For the text-containing cell, return its midpoint in [x, y] coordinate format. 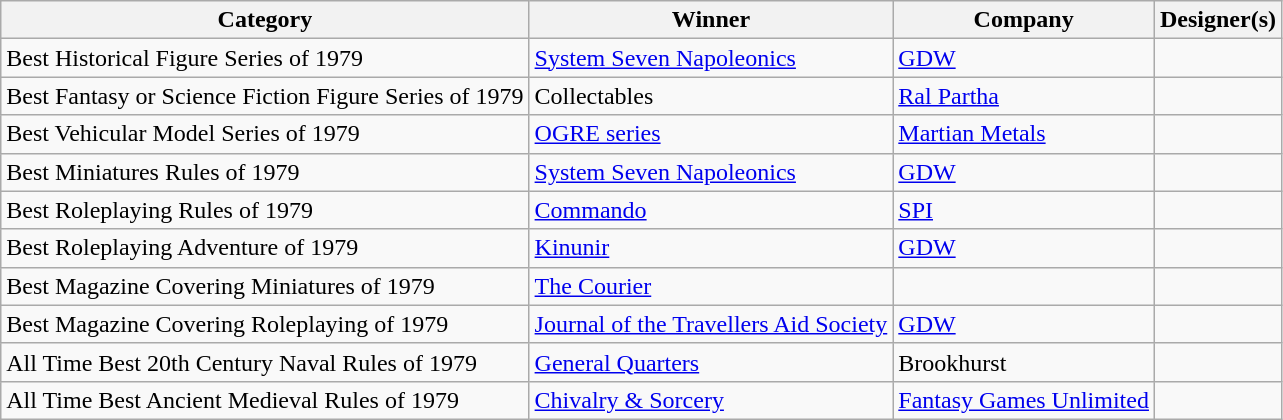
Best Magazine Covering Miniatures of 1979 [265, 286]
Category [265, 20]
Commando [711, 210]
Best Roleplaying Rules of 1979 [265, 210]
SPI [1024, 210]
Designer(s) [1218, 20]
Best Vehicular Model Series of 1979 [265, 134]
General Quarters [711, 362]
Journal of the Travellers Aid Society [711, 324]
Best Magazine Covering Roleplaying of 1979 [265, 324]
All Time Best 20th Century Naval Rules of 1979 [265, 362]
All Time Best Ancient Medieval Rules of 1979 [265, 400]
Company [1024, 20]
Winner [711, 20]
Best Fantasy or Science Fiction Figure Series of 1979 [265, 96]
Brookhurst [1024, 362]
Best Miniatures Rules of 1979 [265, 172]
Best Historical Figure Series of 1979 [265, 58]
Kinunir [711, 248]
Collectables [711, 96]
OGRE series [711, 134]
Best Roleplaying Adventure of 1979 [265, 248]
Ral Partha [1024, 96]
Fantasy Games Unlimited [1024, 400]
The Courier [711, 286]
Chivalry & Sorcery [711, 400]
Martian Metals [1024, 134]
